Locate the cell with the specified text and output its (x, y) center coordinate. 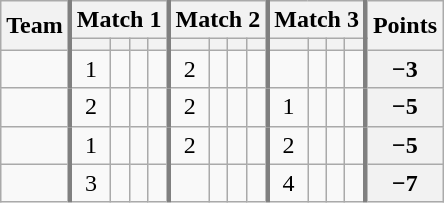
4 (288, 183)
3 (90, 183)
−3 (404, 69)
Match 1 (120, 20)
Points (404, 26)
−7 (404, 183)
Match 2 (218, 20)
Match 3 (316, 20)
Team (36, 26)
